Detect which cell encompasses the target text, then output its [x, y] center coordinate. 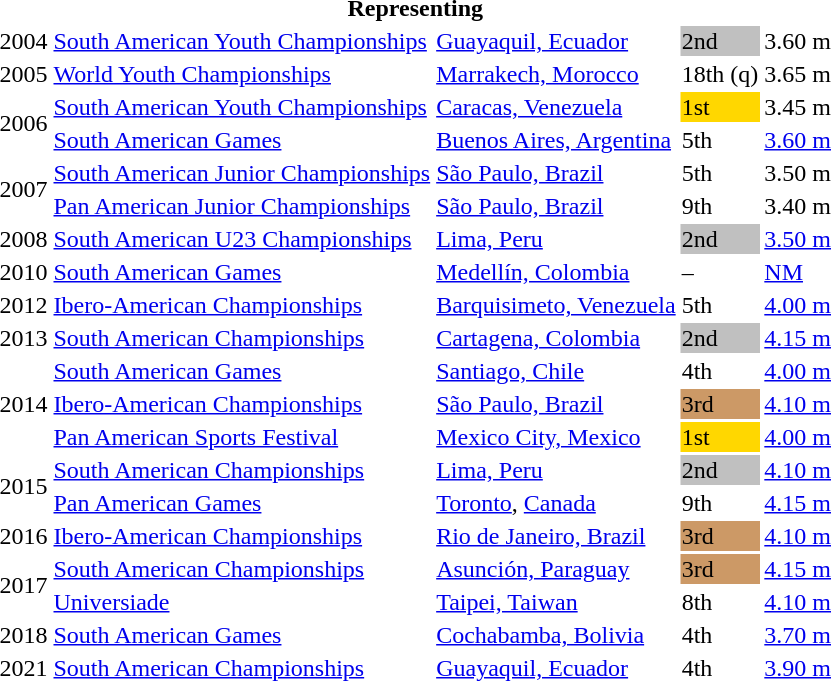
Buenos Aires, Argentina [556, 140]
South American Junior Championships [242, 173]
Santiago, Chile [556, 371]
Pan American Sports Festival [242, 437]
Universiade [242, 602]
Rio de Janeiro, Brazil [556, 536]
Pan American Games [242, 503]
Marrakech, Morocco [556, 74]
– [720, 272]
Medellín, Colombia [556, 272]
Toronto, Canada [556, 503]
World Youth Championships [242, 74]
Caracas, Venezuela [556, 107]
Guayaquil, Ecuador [556, 41]
Mexico City, Mexico [556, 437]
Cochabamba, Bolivia [556, 635]
Pan American Junior Championships [242, 206]
Barquisimeto, Venezuela [556, 305]
South American U23 Championships [242, 239]
18th (q) [720, 74]
8th [720, 602]
Cartagena, Colombia [556, 338]
Taipei, Taiwan [556, 602]
Asunción, Paraguay [556, 569]
